Identify which cell holds the provided text, then report its [X, Y] central coordinate. 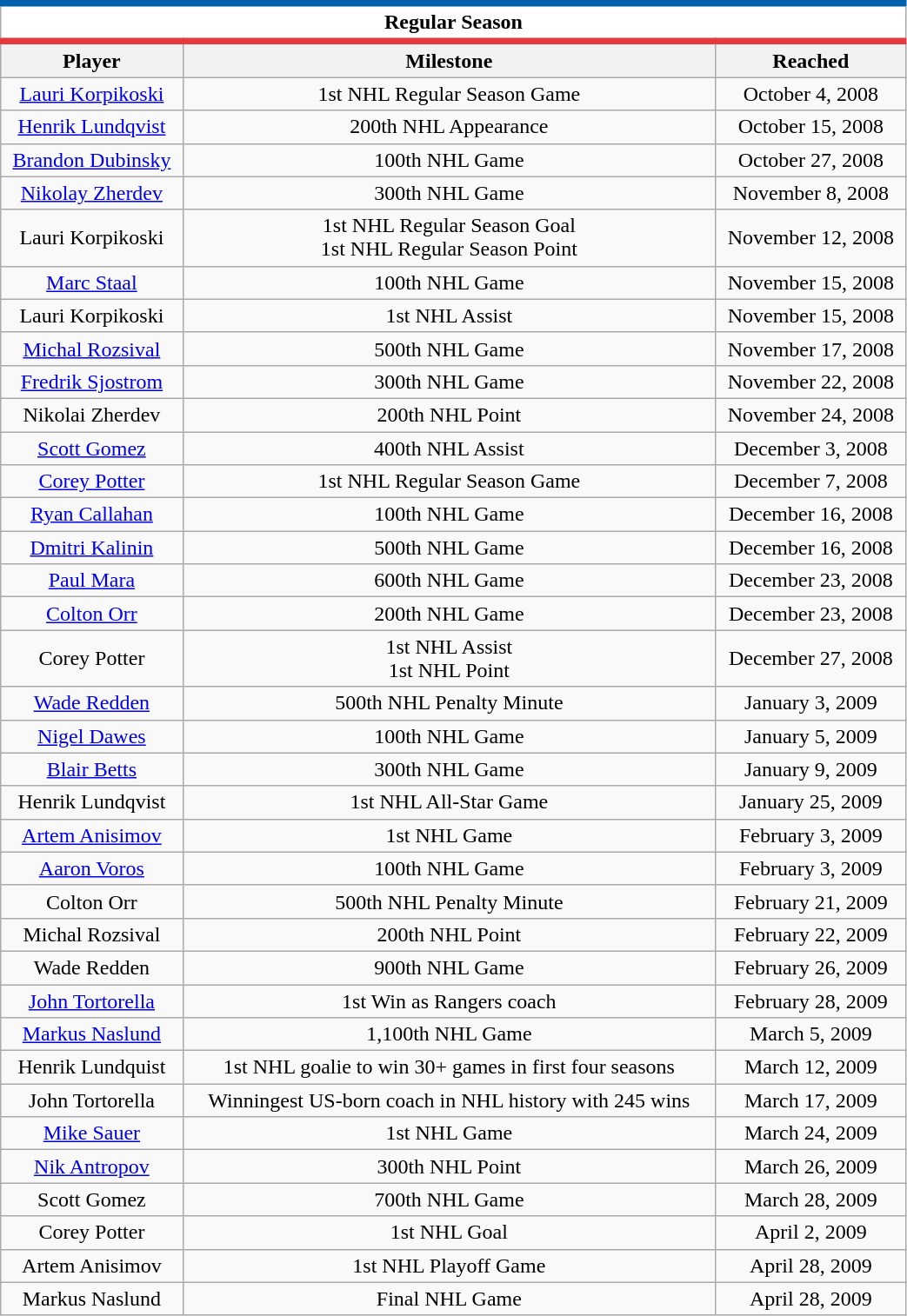
700th NHL Game [449, 1200]
December 3, 2008 [810, 448]
January 25, 2009 [810, 802]
Mike Sauer [92, 1133]
Fredrik Sjostrom [92, 382]
October 4, 2008 [810, 94]
April 2, 2009 [810, 1233]
December 7, 2008 [810, 482]
Nigel Dawes [92, 736]
February 26, 2009 [810, 967]
Aaron Voros [92, 868]
Regular Season [454, 23]
1st NHL Regular Season Goal1st NHL Regular Season Point [449, 238]
400th NHL Assist [449, 448]
March 5, 2009 [810, 1034]
1st NHL Assist [449, 316]
February 21, 2009 [810, 901]
1st NHL Goal [449, 1233]
1st NHL Assist1st NHL Point [449, 659]
1st Win as Rangers coach [449, 1000]
March 26, 2009 [810, 1166]
Nik Antropov [92, 1166]
Winningest US-born coach in NHL history with 245 wins [449, 1100]
Marc Staal [92, 282]
February 28, 2009 [810, 1000]
Reached [810, 59]
Milestone [449, 59]
1st NHL Playoff Game [449, 1266]
Nikolai Zherdev [92, 415]
1st NHL All-Star Game [449, 802]
Player [92, 59]
February 22, 2009 [810, 934]
900th NHL Game [449, 967]
November 24, 2008 [810, 415]
Ryan Callahan [92, 515]
November 12, 2008 [810, 238]
March 24, 2009 [810, 1133]
600th NHL Game [449, 581]
November 17, 2008 [810, 349]
1st NHL goalie to win 30+ games in first four seasons [449, 1067]
Final NHL Game [449, 1299]
Blair Betts [92, 769]
Brandon Dubinsky [92, 160]
Paul Mara [92, 581]
Henrik Lundquist [92, 1067]
200th NHL Appearance [449, 127]
200th NHL Game [449, 614]
March 12, 2009 [810, 1067]
Nikolay Zherdev [92, 193]
Dmitri Kalinin [92, 548]
January 3, 2009 [810, 703]
March 28, 2009 [810, 1200]
January 5, 2009 [810, 736]
December 27, 2008 [810, 659]
October 27, 2008 [810, 160]
1,100th NHL Game [449, 1034]
November 8, 2008 [810, 193]
November 22, 2008 [810, 382]
October 15, 2008 [810, 127]
January 9, 2009 [810, 769]
300th NHL Point [449, 1166]
March 17, 2009 [810, 1100]
